Pinpoint the cell where the given text exists, returning its [X, Y] midpoint coordinate. 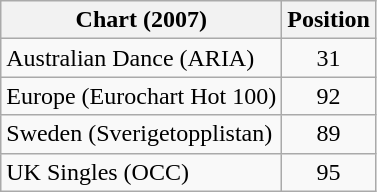
Chart (2007) [142, 20]
31 [329, 58]
UK Singles (OCC) [142, 172]
Position [329, 20]
Europe (Eurochart Hot 100) [142, 96]
Australian Dance (ARIA) [142, 58]
Sweden (Sverigetopplistan) [142, 134]
95 [329, 172]
92 [329, 96]
89 [329, 134]
